From the cell containing the given text, extract its center point as [x, y] coordinate. 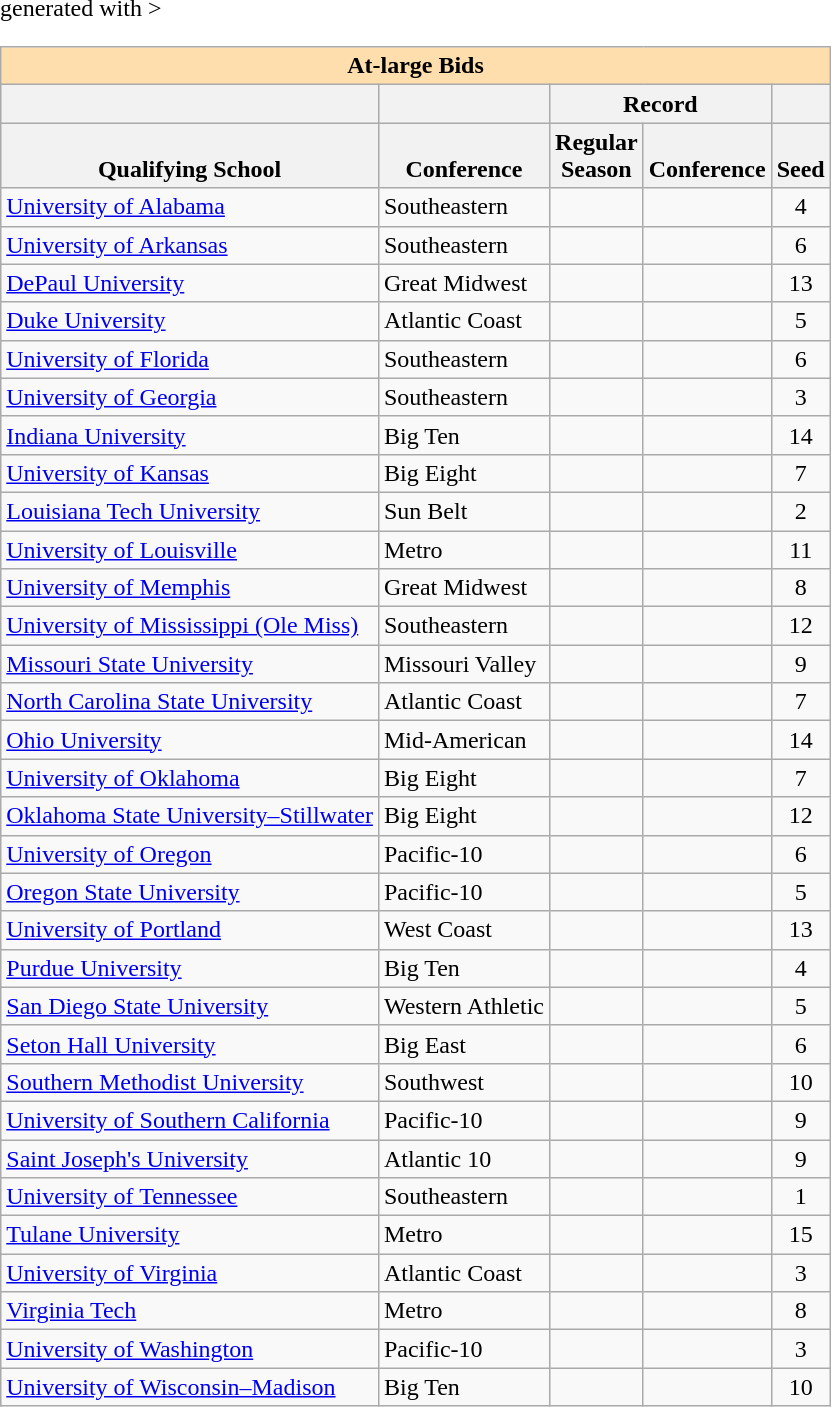
Southwest [464, 1082]
Louisiana Tech University [190, 511]
University of Portland [190, 930]
University of Louisville [190, 549]
Regular Season [597, 156]
Oregon State University [190, 892]
University of Oregon [190, 854]
Big East [464, 1044]
Missouri State University [190, 664]
Saint Joseph's University [190, 1159]
15 [800, 1235]
Record [661, 104]
University of Oklahoma [190, 778]
Purdue University [190, 968]
Sun Belt [464, 511]
1 [800, 1197]
Mid-American [464, 740]
University of Kansas [190, 473]
University of Tennessee [190, 1197]
University of Wisconsin–Madison [190, 1387]
University of Southern California [190, 1120]
University of Memphis [190, 588]
Seed [800, 156]
Western Athletic [464, 1006]
Missouri Valley [464, 664]
Duke University [190, 321]
Oklahoma State University–Stillwater [190, 816]
At-large Bids [416, 66]
11 [800, 549]
2 [800, 511]
University of Washington [190, 1349]
University of Virginia [190, 1273]
DePaul University [190, 283]
West Coast [464, 930]
Southern Methodist University [190, 1082]
North Carolina State University [190, 702]
Indiana University [190, 435]
University of Mississippi (Ole Miss) [190, 626]
University of Arkansas [190, 245]
University of Georgia [190, 397]
University of Alabama [190, 207]
Atlantic 10 [464, 1159]
San Diego State University [190, 1006]
Virginia Tech [190, 1311]
University of Florida [190, 359]
Seton Hall University [190, 1044]
Qualifying School [190, 156]
Tulane University [190, 1235]
Ohio University [190, 740]
